Provide the (X, Y) coordinate of the cell's center where the given text is located.  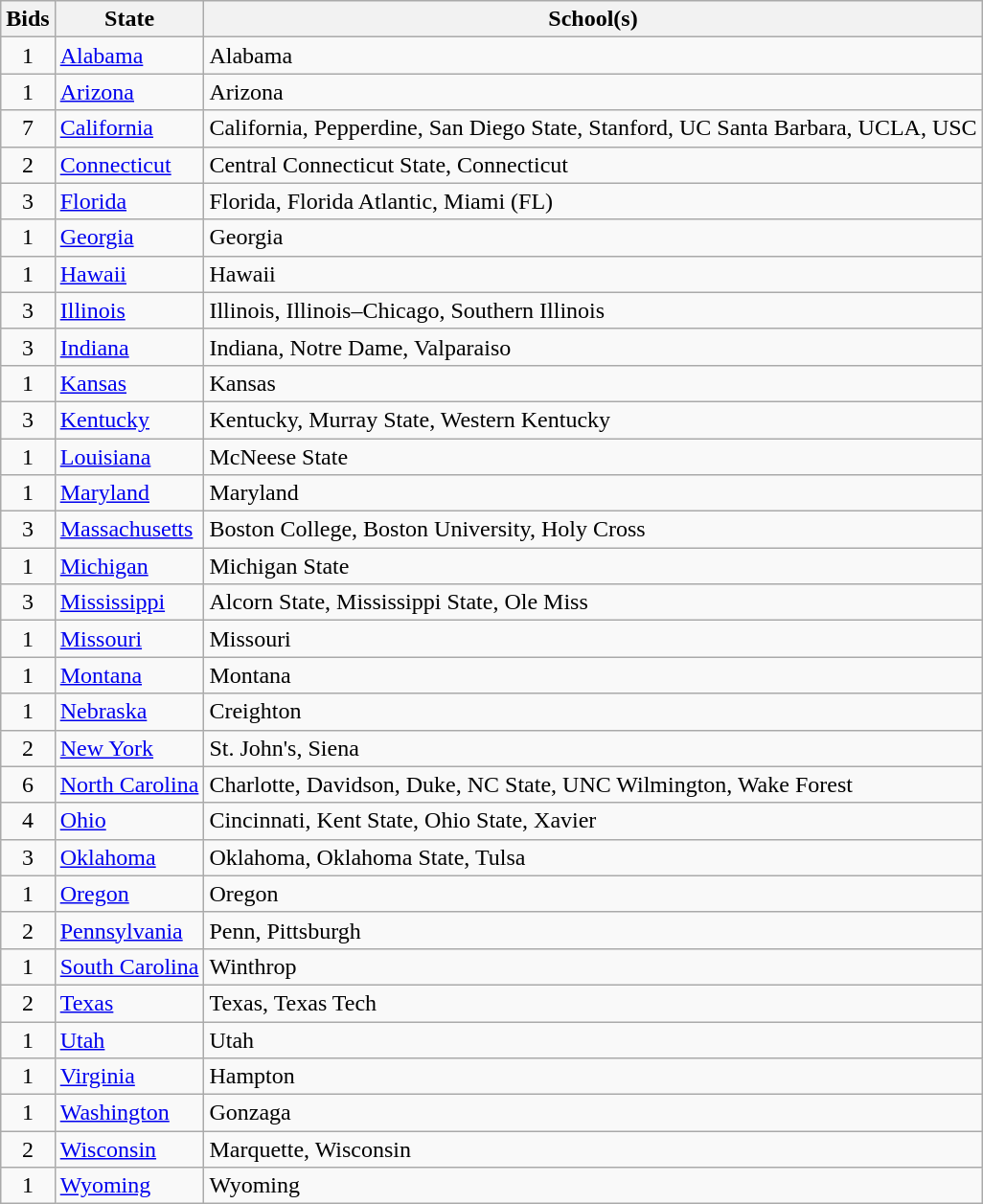
South Carolina (129, 966)
Indiana (129, 347)
Pennsylvania (129, 930)
Boston College, Boston University, Holy Cross (593, 530)
Connecticut (129, 165)
Charlotte, Davidson, Duke, NC State, UNC Wilmington, Wake Forest (593, 784)
Hampton (593, 1077)
Illinois (129, 310)
Alcorn State, Mississippi State, Ole Miss (593, 602)
Michigan (129, 566)
Texas, Texas Tech (593, 1003)
Winthrop (593, 966)
Texas (129, 1003)
Oklahoma (129, 857)
Oklahoma, Oklahoma State, Tulsa (593, 857)
Central Connecticut State, Connecticut (593, 165)
Gonzaga (593, 1113)
California (129, 128)
Creighton (593, 712)
Ohio (129, 821)
State (129, 19)
Bids (28, 19)
Florida, Florida Atlantic, Miami (FL) (593, 201)
Nebraska (129, 712)
California, Pepperdine, San Diego State, Stanford, UC Santa Barbara, UCLA, USC (593, 128)
New York (129, 748)
Mississippi (129, 602)
Wisconsin (129, 1149)
6 (28, 784)
7 (28, 128)
Marquette, Wisconsin (593, 1149)
Florida (129, 201)
McNeese State (593, 457)
Virginia (129, 1077)
Indiana, Notre Dame, Valparaiso (593, 347)
Michigan State (593, 566)
Penn, Pittsburgh (593, 930)
Kentucky (129, 420)
Kentucky, Murray State, Western Kentucky (593, 420)
Massachusetts (129, 530)
Louisiana (129, 457)
North Carolina (129, 784)
Illinois, Illinois–Chicago, Southern Illinois (593, 310)
St. John's, Siena (593, 748)
4 (28, 821)
Washington (129, 1113)
Cincinnati, Kent State, Ohio State, Xavier (593, 821)
School(s) (593, 19)
